Search for the cell housing the specified text and yield its [X, Y] center coordinate. 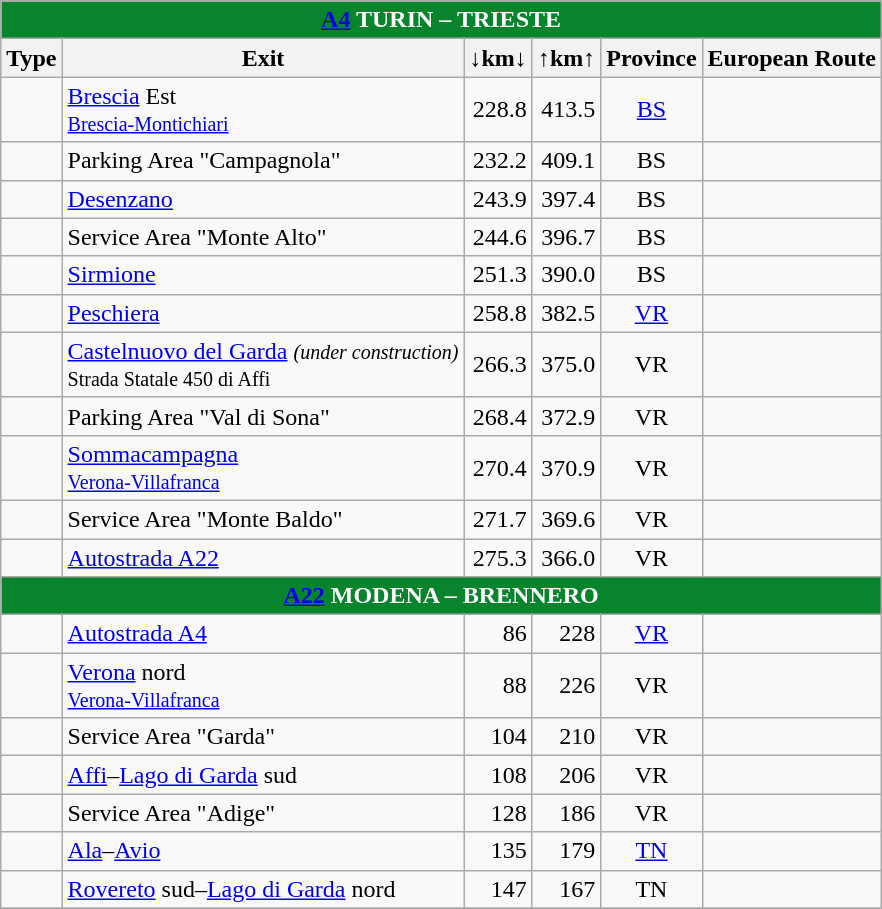
Exit [263, 58]
Parking Area "Campagnola" [263, 161]
Autostrada A22 [263, 557]
↓km↓ [498, 58]
409.1 [566, 161]
Verona nord Verona-Villafranca [263, 686]
135 [498, 851]
413.5 [566, 110]
88 [498, 686]
372.9 [566, 416]
206 [566, 775]
Sommacampagna Verona-Villafranca [263, 468]
270.4 [498, 468]
167 [566, 889]
128 [498, 813]
A4 TURIN – TRIESTE [442, 20]
266.3 [498, 364]
251.3 [498, 275]
Desenzano [263, 199]
Affi–Lago di Garda sud [263, 775]
226 [566, 686]
275.3 [498, 557]
210 [566, 737]
Parking Area "Val di Sona" [263, 416]
Service Area "Adige" [263, 813]
370.9 [566, 468]
Peschiera [263, 313]
366.0 [566, 557]
Service Area "Monte Alto" [263, 237]
Castelnuovo del Garda (under construction) Strada Statale 450 di Affi [263, 364]
Service Area "Garda" [263, 737]
258.8 [498, 313]
European Route [792, 58]
Rovereto sud–Lago di Garda nord [263, 889]
228.8 [498, 110]
Autostrada A4 [263, 634]
Province [652, 58]
396.7 [566, 237]
↑km↑ [566, 58]
397.4 [566, 199]
108 [498, 775]
Brescia Est Brescia-Montichiari [263, 110]
Service Area "Monte Baldo" [263, 519]
369.6 [566, 519]
243.9 [498, 199]
A22 MODENA – BRENNERO [442, 596]
179 [566, 851]
Ala–Avio [263, 851]
186 [566, 813]
Type [32, 58]
268.4 [498, 416]
375.0 [566, 364]
104 [498, 737]
Sirmione [263, 275]
271.7 [498, 519]
244.6 [498, 237]
86 [498, 634]
147 [498, 889]
390.0 [566, 275]
382.5 [566, 313]
232.2 [498, 161]
228 [566, 634]
